Output the (X, Y) coordinate of the center of the cell containing the given text.  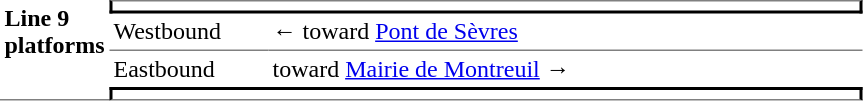
Westbound (188, 33)
toward Mairie de Montreuil → (565, 69)
Eastbound (188, 69)
Line 9 platforms (54, 50)
← toward Pont de Sèvres (565, 33)
